Scan for the cell matching the given text and deliver its (X, Y) coordinate at center. 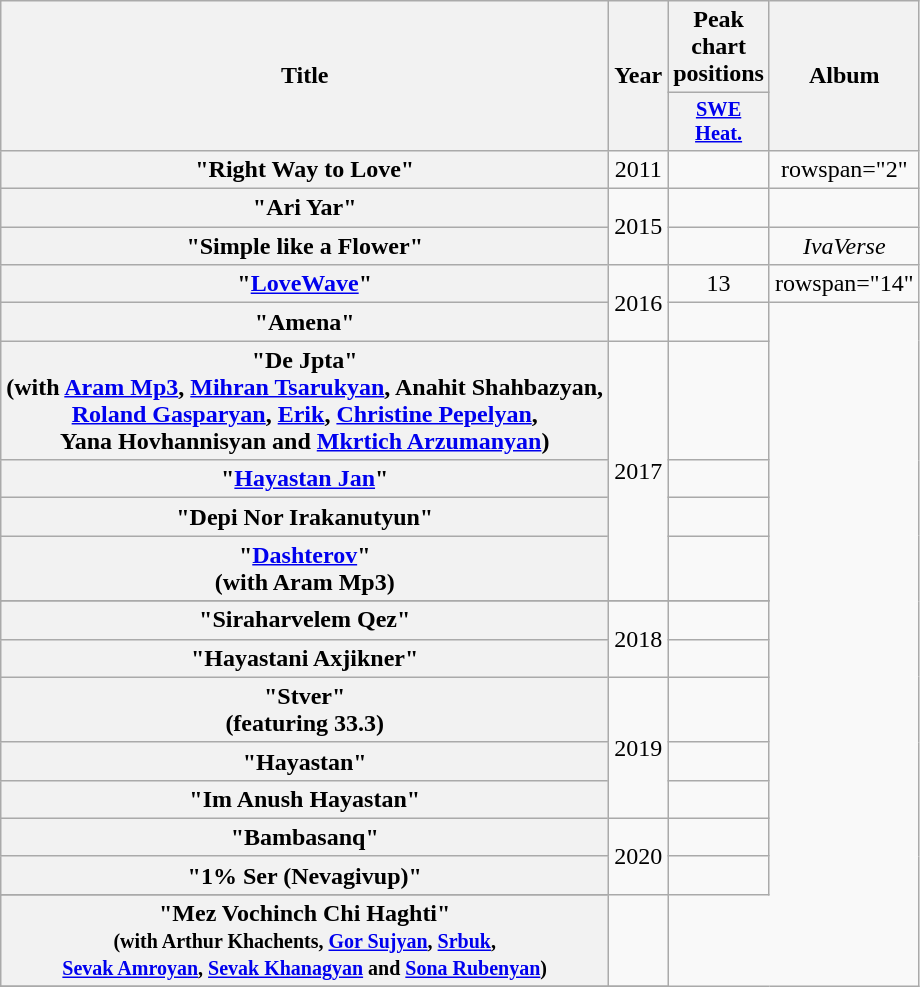
Album (844, 76)
"Bambasanq" (305, 837)
"LoveWave" (305, 284)
2016 (638, 303)
2011 (638, 169)
2017 (638, 471)
SWEHeat. (719, 122)
2019 (638, 748)
2018 (638, 639)
rowspan="2" (844, 169)
"Hayastan" (305, 761)
"Depi Nor Irakanutyun" (305, 517)
"Dashterov"(with Aram Mp3) (305, 568)
"Hayastan Jan" (305, 479)
rowspan="14" (844, 284)
2020 (638, 856)
"1% Ser (Nevagivup)" (305, 875)
"Amena" (305, 322)
"De Jpta"(with Aram Mp3, Mihran Tsarukyan, Anahit Shahbazyan, Roland Gasparyan, Erik, Christine Pepelyan, Yana Hovhannisyan and Mkrtich Arzumanyan) (305, 400)
IvaVerse (844, 246)
"Im Anush Hayastan" (305, 799)
"Stver"(featuring 33.3) (305, 710)
Year (638, 76)
Title (305, 76)
2015 (638, 227)
"Mez Vochinch Chi Haghti"(with Arthur Khachents, Gor Sujyan, Srbuk, Sevak Amroyan, Sevak Khanagyan and Sona Rubenyan) (305, 940)
"Ari Yar" (305, 208)
"Simple like a Flower" (305, 246)
Peak chart positions (719, 47)
"Siraharvelem Qez" (305, 620)
13 (719, 284)
"Hayastani Axjikner" (305, 658)
"Right Way to Love" (305, 169)
